Locate the cell with the specified text and output its (X, Y) center coordinate. 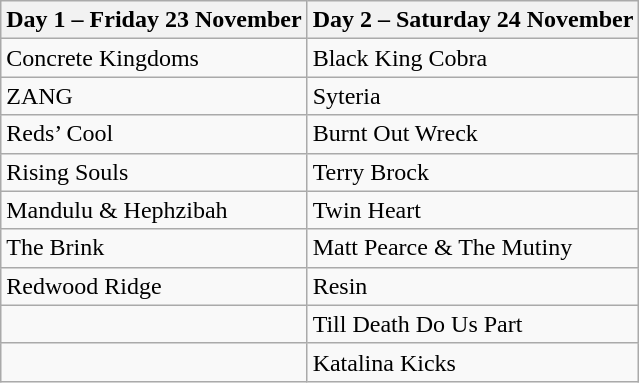
Till Death Do Us Part (473, 324)
Matt Pearce & The Mutiny (473, 248)
Rising Souls (154, 172)
Day 2 – Saturday 24 November (473, 20)
Syteria (473, 96)
Resin (473, 286)
Day 1 – Friday 23 November (154, 20)
Redwood Ridge (154, 286)
Concrete Kingdoms (154, 58)
ZANG (154, 96)
Burnt Out Wreck (473, 134)
Reds’ Cool (154, 134)
Black King Cobra (473, 58)
Terry Brock (473, 172)
Mandulu & Hephzibah (154, 210)
Katalina Kicks (473, 362)
Twin Heart (473, 210)
The Brink (154, 248)
